From the cell containing the given text, extract its center point as (x, y) coordinate. 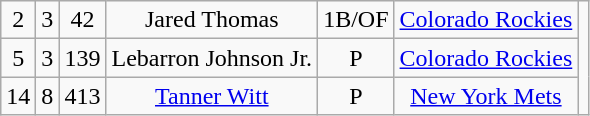
8 (48, 96)
Tanner Witt (212, 96)
14 (18, 96)
Lebarron Johnson Jr. (212, 58)
42 (82, 20)
2 (18, 20)
413 (82, 96)
139 (82, 58)
1B/OF (356, 20)
5 (18, 58)
Jared Thomas (212, 20)
New York Mets (486, 96)
